Return (X, Y) of the center of cell containing provided text 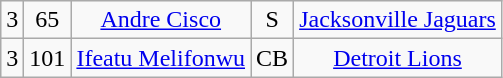
65 (48, 20)
Andre Cisco (161, 20)
Detroit Lions (398, 58)
Jacksonville Jaguars (398, 20)
101 (48, 58)
CB (272, 58)
Ifeatu Melifonwu (161, 58)
S (272, 20)
